Search for the cell housing the specified text and yield its (x, y) center coordinate. 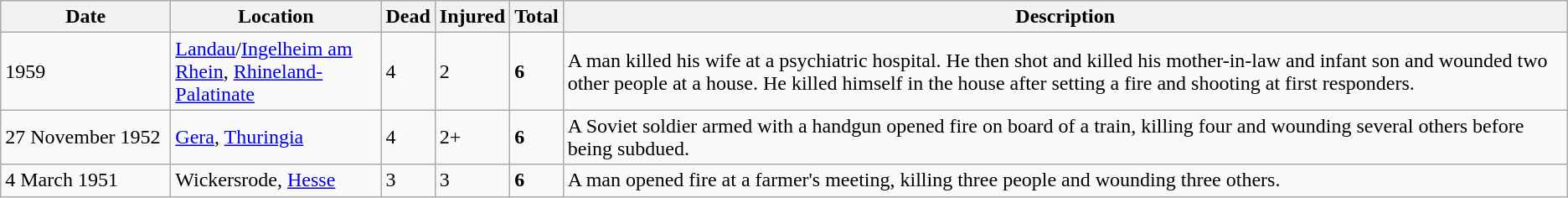
Date (85, 17)
2+ (472, 138)
4 March 1951 (85, 180)
Total (537, 17)
Landau/Ingelheim am Rhein, Rhineland-Palatinate (276, 71)
Description (1065, 17)
Wickersrode, Hesse (276, 180)
27 November 1952 (85, 138)
A Soviet soldier armed with a handgun opened fire on board of a train, killing four and wounding several others before being subdued. (1065, 138)
1959 (85, 71)
2 (472, 71)
Dead (408, 17)
Injured (472, 17)
A man opened fire at a farmer's meeting, killing three people and wounding three others. (1065, 180)
Location (276, 17)
Gera, Thuringia (276, 138)
